Capture the cell that displays the provided text and extract its (X, Y) central coordinate. 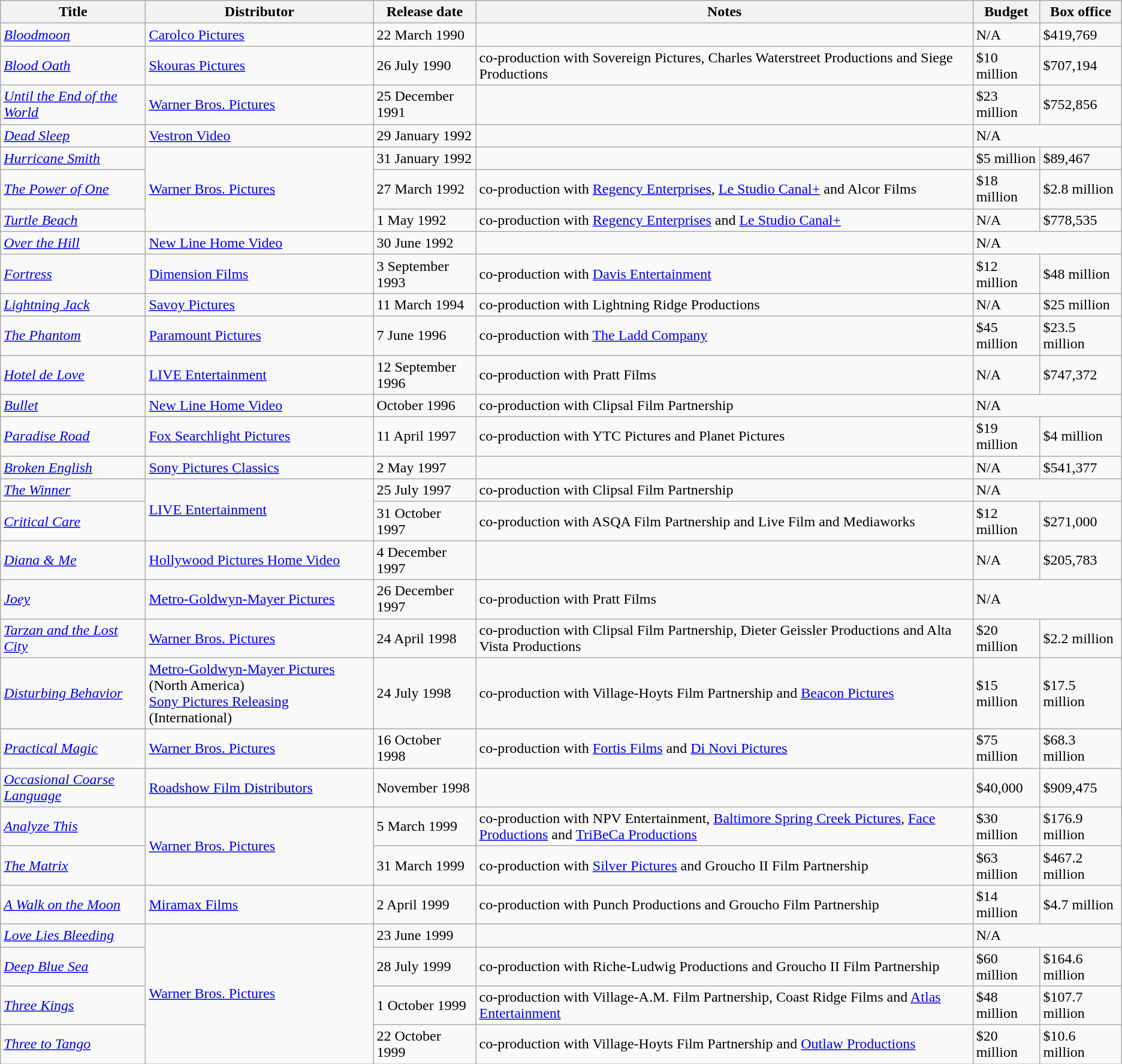
October 1996 (424, 406)
22 March 1990 (424, 35)
Dead Sleep (73, 135)
Turtle Beach (73, 220)
Blood Oath (73, 66)
co-production with Riche-Ludwig Productions and Groucho II Film Partnership (724, 966)
$909,475 (1081, 788)
Tarzan and the Lost City (73, 638)
Hollywood Pictures Home Video (260, 560)
Vestron Video (260, 135)
co-production with The Ladd Company (724, 336)
12 September 1996 (424, 374)
co-production with Regency Enterprises and Le Studio Canal+ (724, 220)
26 July 1990 (424, 66)
$271,000 (1081, 522)
Analyze This (73, 826)
5 March 1999 (424, 826)
Budget (1006, 12)
$19 million (1006, 436)
$164.6 million (1081, 966)
Distributor (260, 12)
2 April 1999 (424, 904)
31 October 1997 (424, 522)
co-production with Regency Enterprises, Le Studio Canal+ and Alcor Films (724, 189)
$5 million (1006, 158)
7 June 1996 (424, 336)
$63 million (1006, 866)
Over the Hill (73, 243)
$205,783 (1081, 560)
$75 million (1006, 748)
Three to Tango (73, 1044)
$467.2 million (1081, 866)
Notes (724, 12)
22 October 1999 (424, 1044)
$4.7 million (1081, 904)
Dimension Films (260, 273)
$2.8 million (1081, 189)
Occasional Coarse Language (73, 788)
Savoy Pictures (260, 305)
Metro-Goldwyn-Mayer Pictures (North America)Sony Pictures Releasing (International) (260, 693)
1 October 1999 (424, 1006)
co-production with Village-Hoyts Film Partnership and Beacon Pictures (724, 693)
11 April 1997 (424, 436)
The Winner (73, 490)
Fortress (73, 273)
$176.9 million (1081, 826)
Joey (73, 599)
The Phantom (73, 336)
Deep Blue Sea (73, 966)
co-production with Lightning Ridge Productions (724, 305)
$25 million (1081, 305)
$40,000 (1006, 788)
Release date (424, 12)
31 January 1992 (424, 158)
Title (73, 12)
co-production with NPV Entertainment, Baltimore Spring Creek Pictures, Face Productions and TriBeCa Productions (724, 826)
Roadshow Film Distributors (260, 788)
$15 million (1006, 693)
A Walk on the Moon (73, 904)
Lightning Jack (73, 305)
co-production with Village-A.M. Film Partnership, Coast Ridge Films and Atlas Entertainment (724, 1006)
Bullet (73, 406)
co-production with Fortis Films and Di Novi Pictures (724, 748)
Carolco Pictures (260, 35)
Critical Care (73, 522)
Hurricane Smith (73, 158)
Skouras Pictures (260, 66)
$23.5 million (1081, 336)
co-production with Village-Hoyts Film Partnership and Outlaw Productions (724, 1044)
24 April 1998 (424, 638)
co-production with Clipsal Film Partnership, Dieter Geissler Productions and Alta Vista Productions (724, 638)
Broken English (73, 468)
Until the End of the World (73, 104)
$541,377 (1081, 468)
co-production with Davis Entertainment (724, 273)
3 September 1993 (424, 273)
25 July 1997 (424, 490)
29 January 1992 (424, 135)
28 July 1999 (424, 966)
26 December 1997 (424, 599)
$45 million (1006, 336)
11 March 1994 (424, 305)
$89,467 (1081, 158)
$30 million (1006, 826)
Disturbing Behavior (73, 693)
27 March 1992 (424, 189)
$747,372 (1081, 374)
$10 million (1006, 66)
$419,769 (1081, 35)
Paramount Pictures (260, 336)
November 1998 (424, 788)
23 June 1999 (424, 935)
25 December 1991 (424, 104)
Three Kings (73, 1006)
$60 million (1006, 966)
$17.5 million (1081, 693)
Box office (1081, 12)
30 June 1992 (424, 243)
co-production with ASQA Film Partnership and Live Film and Mediaworks (724, 522)
Sony Pictures Classics (260, 468)
Fox Searchlight Pictures (260, 436)
co-production with Silver Pictures and Groucho II Film Partnership (724, 866)
Practical Magic (73, 748)
co-production with Punch Productions and Groucho Film Partnership (724, 904)
4 December 1997 (424, 560)
$778,535 (1081, 220)
31 March 1999 (424, 866)
24 July 1998 (424, 693)
co-production with YTC Pictures and Planet Pictures (724, 436)
16 October 1998 (424, 748)
2 May 1997 (424, 468)
$23 million (1006, 104)
The Power of One (73, 189)
1 May 1992 (424, 220)
Diana & Me (73, 560)
$18 million (1006, 189)
$107.7 million (1081, 1006)
$752,856 (1081, 104)
$2.2 million (1081, 638)
$14 million (1006, 904)
$68.3 million (1081, 748)
$4 million (1081, 436)
Hotel de Love (73, 374)
The Matrix (73, 866)
co-production with Sovereign Pictures, Charles Waterstreet Productions and Siege Productions (724, 66)
Metro-Goldwyn-Mayer Pictures (260, 599)
Paradise Road (73, 436)
$707,194 (1081, 66)
$10.6 million (1081, 1044)
Love Lies Bleeding (73, 935)
Miramax Films (260, 904)
Bloodmoon (73, 35)
